Extract the (X, Y) coordinate from the center of the cell holding the provided text.  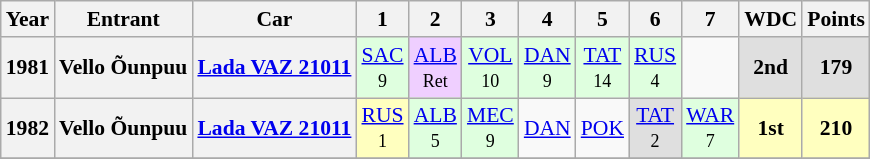
1 (382, 19)
Car (274, 19)
TAT14 (602, 68)
WAR7 (710, 128)
1982 (28, 128)
MEC9 (490, 128)
RUS1 (382, 128)
Points (836, 19)
SAC9 (382, 68)
TAT2 (655, 128)
Entrant (123, 19)
DAN9 (548, 68)
6 (655, 19)
2 (436, 19)
DAN (548, 128)
3 (490, 19)
2nd (770, 68)
POK (602, 128)
210 (836, 128)
RUS4 (655, 68)
ALB5 (436, 128)
4 (548, 19)
5 (602, 19)
VOL10 (490, 68)
ALBRet (436, 68)
1st (770, 128)
7 (710, 19)
1981 (28, 68)
179 (836, 68)
WDC (770, 19)
Year (28, 19)
